For the text-containing cell, return its midpoint in [X, Y] coordinate format. 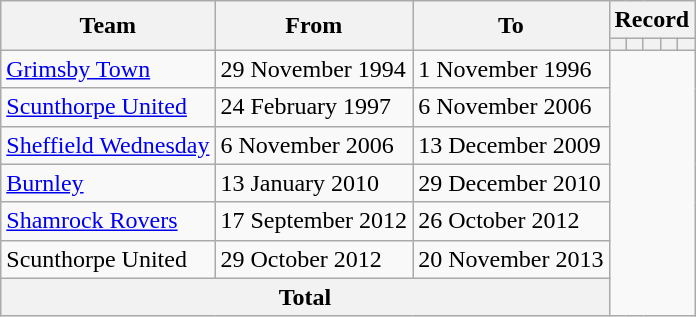
29 November 1994 [314, 69]
13 December 2009 [511, 145]
26 October 2012 [511, 221]
From [314, 26]
Shamrock Rovers [108, 221]
13 January 2010 [314, 183]
1 November 1996 [511, 69]
Total [305, 297]
29 October 2012 [314, 259]
17 September 2012 [314, 221]
Burnley [108, 183]
20 November 2013 [511, 259]
Grimsby Town [108, 69]
Sheffield Wednesday [108, 145]
Record [652, 20]
Team [108, 26]
29 December 2010 [511, 183]
24 February 1997 [314, 107]
To [511, 26]
